Search for the cell housing the specified text and yield its [X, Y] center coordinate. 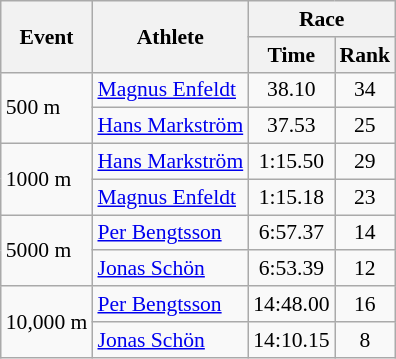
1:15.50 [291, 162]
14 [366, 233]
37.53 [291, 126]
1000 m [47, 180]
16 [366, 304]
Rank [366, 55]
38.10 [291, 90]
Time [291, 55]
500 m [47, 108]
Race [322, 19]
12 [366, 269]
29 [366, 162]
25 [366, 126]
Event [47, 36]
1:15.18 [291, 197]
14:48.00 [291, 304]
23 [366, 197]
34 [366, 90]
8 [366, 340]
10,000 m [47, 322]
6:57.37 [291, 233]
Athlete [170, 36]
6:53.39 [291, 269]
14:10.15 [291, 340]
5000 m [47, 250]
